Scan for the cell matching the given text and deliver its (X, Y) coordinate at center. 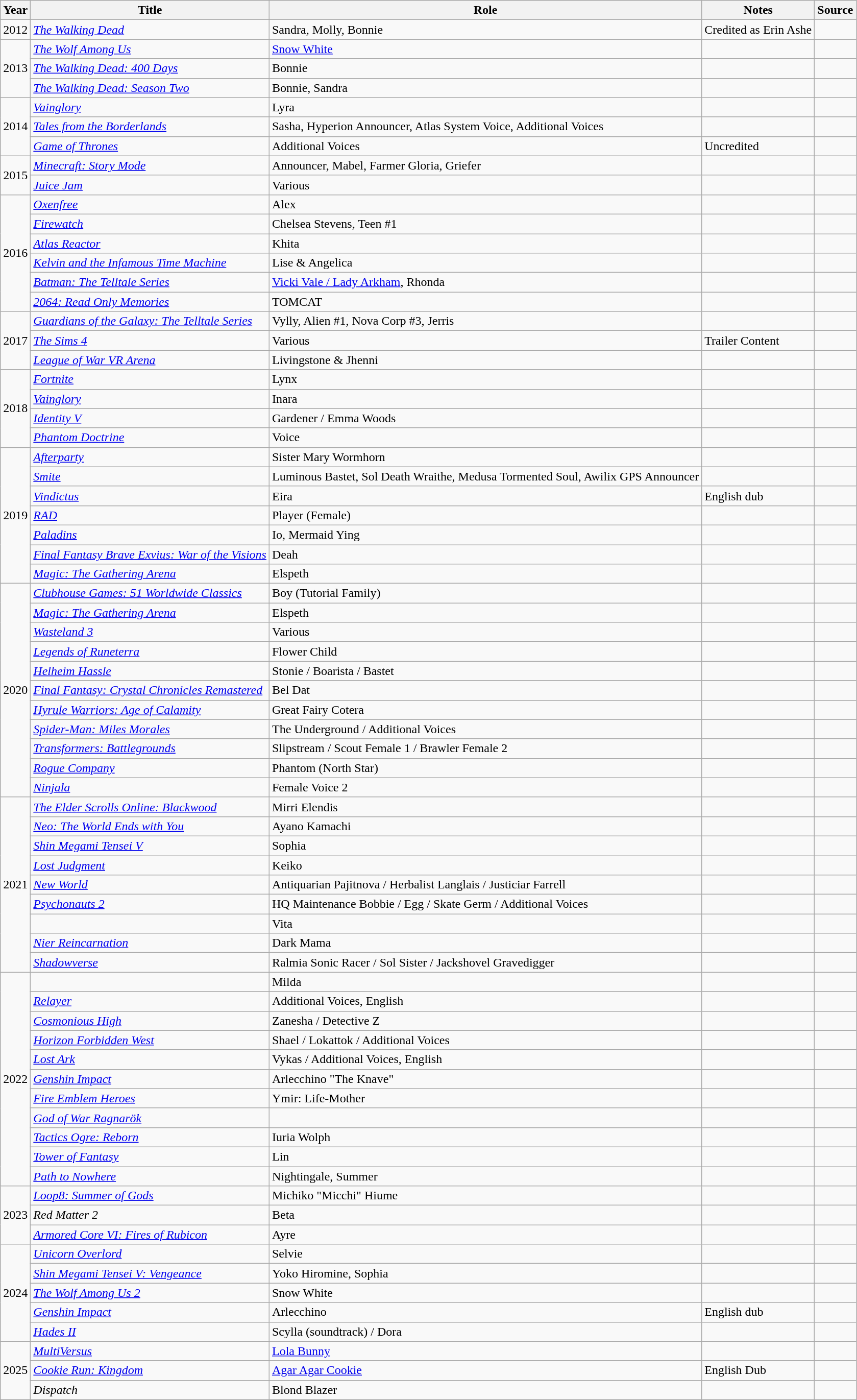
Credited as Erin Ashe (758, 30)
Great Fairy Cotera (485, 710)
Player (Female) (485, 515)
Bonnie, Sandra (485, 88)
Nier Reincarnation (150, 943)
Legends of Runeterra (150, 651)
Vylly, Alien #1, Nova Corp #3, Jerris (485, 321)
Announcer, Mabel, Farmer Gloria, Griefer (485, 165)
League of War VR Arena (150, 360)
Khita (485, 244)
Final Fantasy Brave Exvius: War of the Visions (150, 554)
English Dub (758, 1370)
Scylla (soundtrack) / Dora (485, 1332)
Beta (485, 1215)
2021 (15, 884)
Phantom Doctrine (150, 438)
The Walking Dead (150, 30)
Path to Nowhere (150, 1176)
Chelsea Stevens, Teen #1 (485, 224)
Vindictus (150, 496)
Stonie / Boarista / Bastet (485, 671)
2024 (15, 1293)
Smite (150, 476)
Ralmia Sonic Racer / Sol Sister / Jackshovel Gravedigger (485, 962)
Vykas / Additional Voices, English (485, 1059)
Alex (485, 204)
Slipstream / Scout Female 1 / Brawler Female 2 (485, 749)
MultiVersus (150, 1351)
Paladins (150, 535)
Arlecchino "The Knave" (485, 1079)
Guardians of the Galaxy: The Telltale Series (150, 321)
Bonnie (485, 68)
Flower Child (485, 651)
Hades II (150, 1332)
Clubhouse Games: 51 Worldwide Classics (150, 593)
Female Voice 2 (485, 787)
2017 (15, 341)
2016 (15, 253)
Oxenfree (150, 204)
Kelvin and the Infamous Time Machine (150, 263)
Cosmonious High (150, 1021)
Psychonauts 2 (150, 904)
Atlas Reactor (150, 244)
Antiquarian Pajitnova / Herbalist Langlais / Justiciar Farrell (485, 885)
Livingstone & Jhenni (485, 360)
Title (150, 10)
Lost Ark (150, 1059)
Agar Agar Cookie (485, 1370)
Identity V (150, 418)
Wasteland 3 (150, 632)
Role (485, 10)
Selvie (485, 1254)
2025 (15, 1370)
Io, Mermaid Ying (485, 535)
Voice (485, 438)
Helheim Hassle (150, 671)
Firewatch (150, 224)
Lost Judgment (150, 865)
Shin Megami Tensei V: Vengeance (150, 1273)
Uncredited (758, 146)
Iuria Wolph (485, 1137)
The Underground / Additional Voices (485, 729)
Arlecchino (485, 1312)
Mirri Elendis (485, 807)
Tactics Ogre: Reborn (150, 1137)
Notes (758, 10)
Lise & Angelica (485, 263)
Lin (485, 1156)
Inara (485, 399)
Horizon Forbidden West (150, 1040)
2013 (15, 68)
Keiko (485, 865)
Minecraft: Story Mode (150, 165)
Unicorn Overlord (150, 1254)
Loop8: Summer of Gods (150, 1196)
Lyra (485, 107)
Yoko Hiromine, Sophia (485, 1273)
Phantom (North Star) (485, 768)
Tower of Fantasy (150, 1156)
2014 (15, 127)
Fire Emblem Heroes (150, 1098)
Shael / Lokattok / Additional Voices (485, 1040)
Vicki Vale / Lady Arkham, Rhonda (485, 282)
Transformers: Battlegrounds (150, 749)
God of War Ragnarök (150, 1118)
Milda (485, 982)
Michiko "Micchi" Hiume (485, 1196)
2015 (15, 175)
Nightingale, Summer (485, 1176)
Game of Thrones (150, 146)
Sandra, Molly, Bonnie (485, 30)
Tales from the Borderlands (150, 127)
Cookie Run: Kingdom (150, 1370)
Juice Jam (150, 185)
Dark Mama (485, 943)
The Elder Scrolls Online: Blackwood (150, 807)
Relayer (150, 1001)
HQ Maintenance Bobbie / Egg / Skate Germ / Additional Voices (485, 904)
2064: Read Only Memories (150, 302)
2020 (15, 690)
Shin Megami Tensei V (150, 846)
2012 (15, 30)
Spider-Man: Miles Morales (150, 729)
New World (150, 885)
The Sims 4 (150, 341)
Ayre (485, 1235)
Bel Dat (485, 690)
Ymir: Life-Mother (485, 1098)
RAD (150, 515)
Fortnite (150, 379)
Rogue Company (150, 768)
2023 (15, 1215)
Ayano Kamachi (485, 826)
Deah (485, 554)
Sophia (485, 846)
Neo: The World Ends with You (150, 826)
The Walking Dead: Season Two (150, 88)
2022 (15, 1079)
The Wolf Among Us 2 (150, 1293)
Hyrule Warriors: Age of Calamity (150, 710)
The Wolf Among Us (150, 49)
Lola Bunny (485, 1351)
Zanesha / Detective Z (485, 1021)
Dispatch (150, 1390)
Lynx (485, 379)
Luminous Bastet, Sol Death Wraithe, Medusa Tormented Soul, Awilix GPS Announcer (485, 476)
Boy (Tutorial Family) (485, 593)
Additional Voices (485, 146)
Sasha, Hyperion Announcer, Atlas System Voice, Additional Voices (485, 127)
2019 (15, 515)
Additional Voices, English (485, 1001)
2018 (15, 408)
Ninjala (150, 787)
Batman: The Telltale Series (150, 282)
Afterparty (150, 457)
Eira (485, 496)
Final Fantasy: Crystal Chronicles Remastered (150, 690)
Gardener / Emma Woods (485, 418)
Shadowverse (150, 962)
Sister Mary Wormhorn (485, 457)
TOMCAT (485, 302)
Blond Blazer (485, 1390)
Armored Core VI: Fires of Rubicon (150, 1235)
Year (15, 10)
Trailer Content (758, 341)
Red Matter 2 (150, 1215)
Source (835, 10)
Vita (485, 924)
The Walking Dead: 400 Days (150, 68)
